Search for the cell housing the specified text and yield its [x, y] center coordinate. 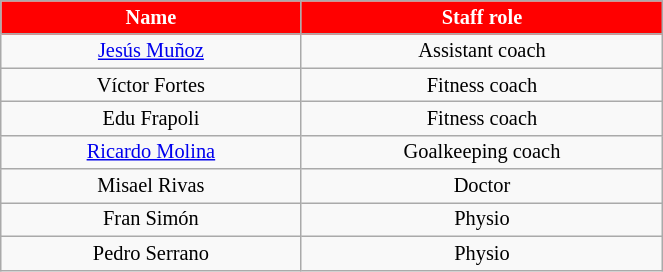
Ricardo Molina [151, 152]
Name [151, 17]
Assistant coach [482, 51]
Doctor [482, 186]
Edu Frapoli [151, 118]
Goalkeeping coach [482, 152]
Jesús Muñoz [151, 51]
Misael Rivas [151, 186]
Pedro Serrano [151, 253]
Staff role [482, 17]
Fran Simón [151, 219]
Víctor Fortes [151, 85]
